Determine the (X, Y) coordinate at the center of the cell enclosing the given text.  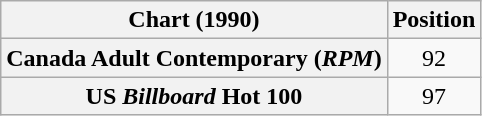
Chart (1990) (194, 20)
Canada Adult Contemporary (RPM) (194, 58)
US Billboard Hot 100 (194, 96)
97 (434, 96)
Position (434, 20)
92 (434, 58)
